Search for the cell housing the specified text and yield its [X, Y] center coordinate. 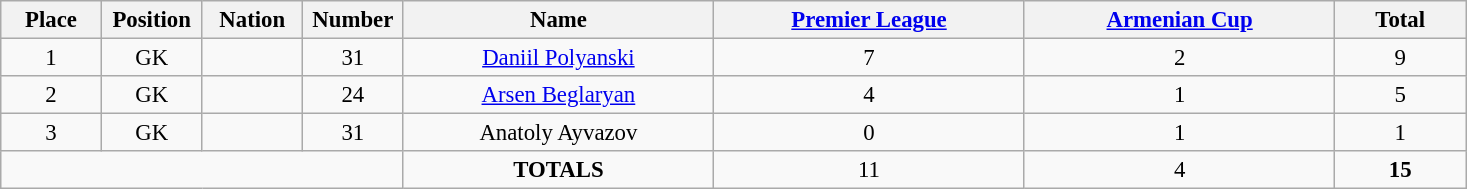
Place [52, 20]
TOTALS [558, 170]
Name [558, 20]
Premier League [870, 20]
Daniil Polyanski [558, 58]
11 [870, 170]
3 [52, 133]
0 [870, 133]
Number [354, 20]
Position [152, 20]
9 [1400, 58]
Anatoly Ayvazov [558, 133]
7 [870, 58]
15 [1400, 170]
5 [1400, 95]
Arsen Beglaryan [558, 95]
24 [354, 95]
Nation [252, 20]
Total [1400, 20]
Armenian Cup [1180, 20]
